For the text-containing cell, return its midpoint in (X, Y) coordinate format. 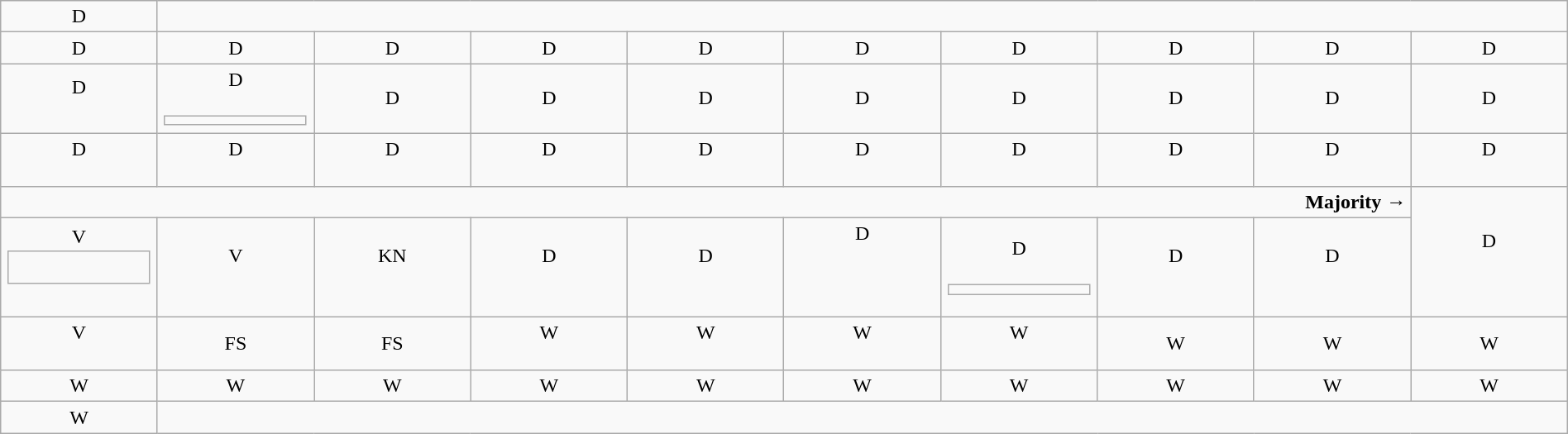
KN (392, 268)
Majority → (706, 203)
